Output the [X, Y] coordinate of the center of the cell containing the given text.  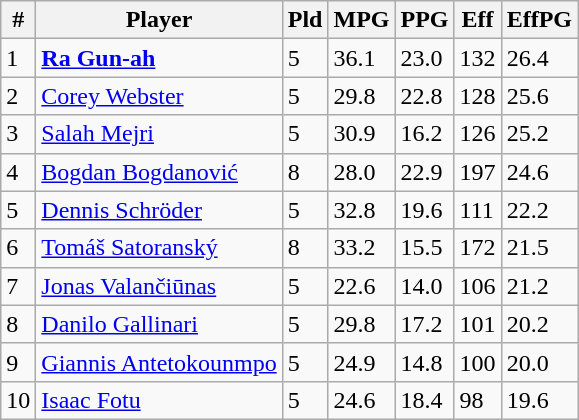
32.8 [362, 210]
# [18, 20]
26.4 [539, 58]
Bogdan Bogdanović [159, 172]
Corey Webster [159, 96]
Player [159, 20]
21.2 [539, 286]
22.2 [539, 210]
20.2 [539, 324]
106 [478, 286]
128 [478, 96]
126 [478, 134]
25.6 [539, 96]
14.8 [424, 362]
30.9 [362, 134]
28.0 [362, 172]
Pld [305, 20]
9 [18, 362]
3 [18, 134]
PPG [424, 20]
36.1 [362, 58]
17.2 [424, 324]
Salah Mejri [159, 134]
Danilo Gallinari [159, 324]
1 [18, 58]
Dennis Schröder [159, 210]
16.2 [424, 134]
111 [478, 210]
Giannis Antetokounmpo [159, 362]
23.0 [424, 58]
Ra Gun-ah [159, 58]
22.6 [362, 286]
EffPG [539, 20]
2 [18, 96]
7 [18, 286]
Isaac Fotu [159, 400]
6 [18, 248]
100 [478, 362]
98 [478, 400]
Jonas Valančiūnas [159, 286]
4 [18, 172]
20.0 [539, 362]
18.4 [424, 400]
Tomáš Satoranský [159, 248]
15.5 [424, 248]
22.8 [424, 96]
101 [478, 324]
Eff [478, 20]
24.9 [362, 362]
25.2 [539, 134]
22.9 [424, 172]
172 [478, 248]
14.0 [424, 286]
MPG [362, 20]
10 [18, 400]
197 [478, 172]
132 [478, 58]
33.2 [362, 248]
21.5 [539, 248]
